Locate the cell with the specified text and output its (X, Y) center coordinate. 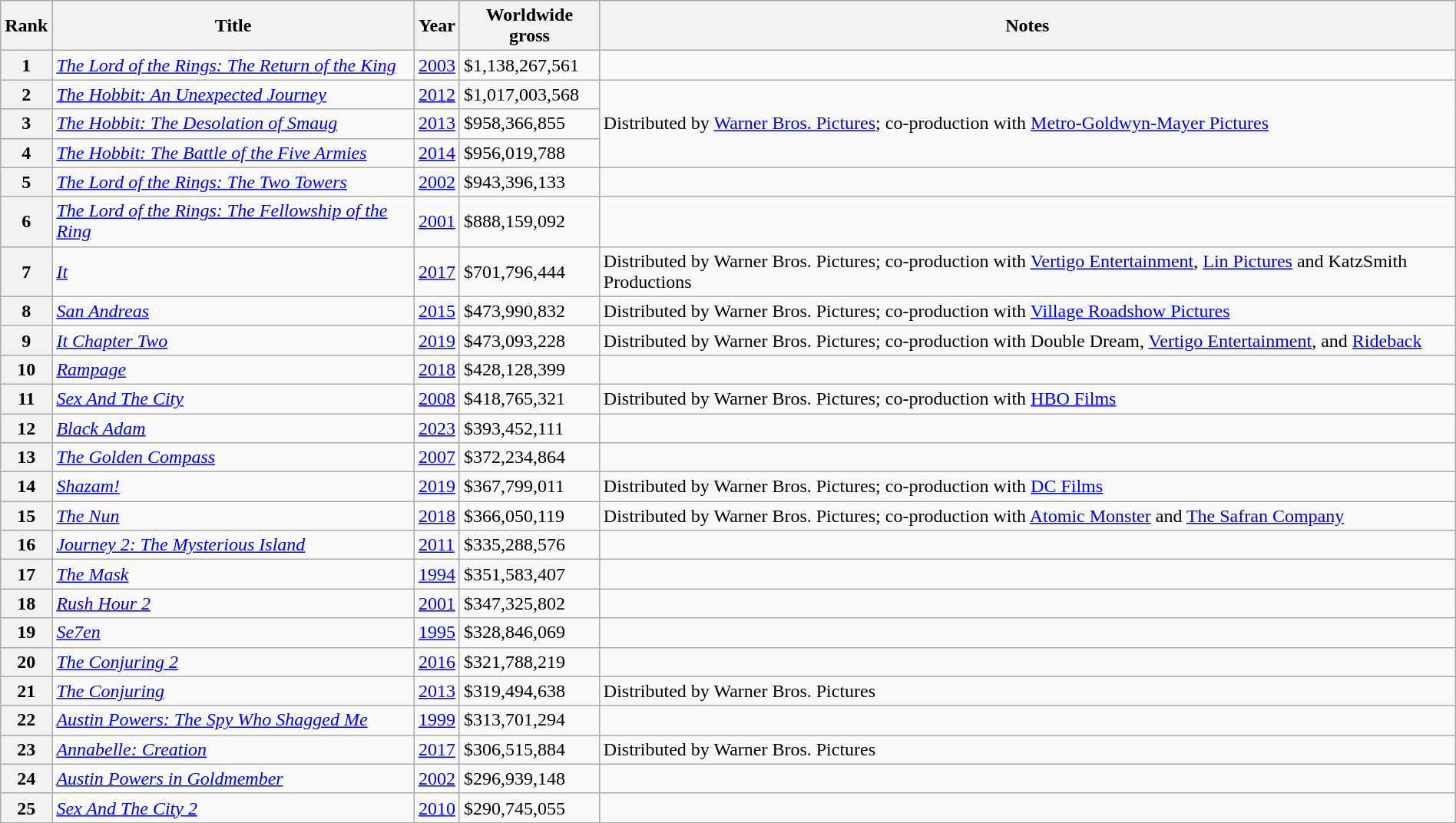
14 (26, 487)
$1,017,003,568 (529, 94)
$473,990,832 (529, 311)
Rank (26, 26)
1995 (436, 633)
$958,366,855 (529, 124)
2016 (436, 662)
24 (26, 778)
$335,288,576 (529, 545)
13 (26, 458)
11 (26, 398)
$393,452,111 (529, 428)
21 (26, 691)
18 (26, 603)
The Mask (233, 574)
Austin Powers in Goldmember (233, 778)
Se7en (233, 633)
Distributed by Warner Bros. Pictures; co-production with Double Dream, Vertigo Entertainment, and Rideback (1027, 340)
It Chapter Two (233, 340)
19 (26, 633)
20 (26, 662)
Year (436, 26)
$306,515,884 (529, 749)
2003 (436, 65)
Distributed by Warner Bros. Pictures; co-production with Metro-Goldwyn-Mayer Pictures (1027, 124)
Rampage (233, 369)
The Lord of the Rings: The Fellowship of the Ring (233, 221)
22 (26, 720)
$313,701,294 (529, 720)
$956,019,788 (529, 153)
10 (26, 369)
$328,846,069 (529, 633)
Worldwide gross (529, 26)
$943,396,133 (529, 182)
12 (26, 428)
2007 (436, 458)
Sex And The City (233, 398)
2008 (436, 398)
2012 (436, 94)
The Hobbit: The Desolation of Smaug (233, 124)
The Lord of the Rings: The Return of the King (233, 65)
Rush Hour 2 (233, 603)
Distributed by Warner Bros. Pictures; co-production with Atomic Monster and The Safran Company (1027, 516)
3 (26, 124)
The Hobbit: The Battle of the Five Armies (233, 153)
$366,050,119 (529, 516)
$372,234,864 (529, 458)
5 (26, 182)
2023 (436, 428)
Sex And The City 2 (233, 808)
25 (26, 808)
The Hobbit: An Unexpected Journey (233, 94)
Shazam! (233, 487)
7 (26, 272)
$351,583,407 (529, 574)
$888,159,092 (529, 221)
It (233, 272)
$428,128,399 (529, 369)
2010 (436, 808)
Distributed by Warner Bros. Pictures; co-production with DC Films (1027, 487)
Austin Powers: The Spy Who Shagged Me (233, 720)
2011 (436, 545)
Distributed by Warner Bros. Pictures; co-production with Village Roadshow Pictures (1027, 311)
San Andreas (233, 311)
9 (26, 340)
The Conjuring (233, 691)
The Conjuring 2 (233, 662)
Notes (1027, 26)
15 (26, 516)
Black Adam (233, 428)
$473,093,228 (529, 340)
2 (26, 94)
$367,799,011 (529, 487)
2015 (436, 311)
Distributed by Warner Bros. Pictures; co-production with Vertigo Entertainment, Lin Pictures and KatzSmith Productions (1027, 272)
8 (26, 311)
$321,788,219 (529, 662)
17 (26, 574)
Title (233, 26)
The Lord of the Rings: The Two Towers (233, 182)
Annabelle: Creation (233, 749)
The Golden Compass (233, 458)
$347,325,802 (529, 603)
The Nun (233, 516)
4 (26, 153)
1994 (436, 574)
$319,494,638 (529, 691)
$1,138,267,561 (529, 65)
$296,939,148 (529, 778)
Distributed by Warner Bros. Pictures; co-production with HBO Films (1027, 398)
$701,796,444 (529, 272)
$418,765,321 (529, 398)
23 (26, 749)
$290,745,055 (529, 808)
6 (26, 221)
1999 (436, 720)
Journey 2: The Mysterious Island (233, 545)
1 (26, 65)
2014 (436, 153)
16 (26, 545)
